Pinpoint the cell where the given text exists, returning its (x, y) midpoint coordinate. 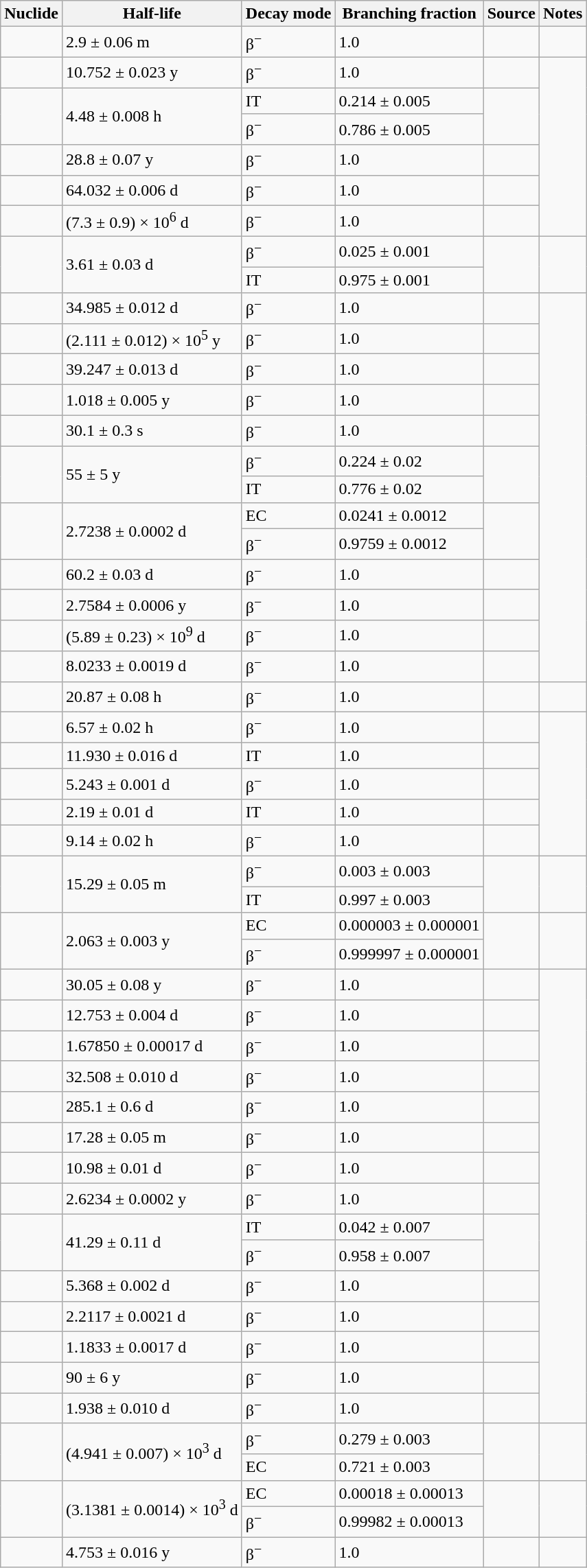
30.1 ± 0.3 s (152, 431)
3.61 ± 0.03 d (152, 265)
15.29 ± 0.05 m (152, 884)
0.000003 ± 0.000001 (409, 926)
Half-life (152, 14)
1.938 ± 0.010 d (152, 1408)
(2.111 ± 0.012) × 105 y (152, 339)
0.9759 ± 0.0012 (409, 543)
Notes (562, 14)
Nuclide (32, 14)
8.0233 ± 0.0019 d (152, 666)
5.243 ± 0.001 d (152, 784)
1.67850 ± 0.00017 d (152, 1046)
285.1 ± 0.6 d (152, 1108)
0.279 ± 0.003 (409, 1438)
(7.3 ± 0.9) × 106 d (152, 221)
0.025 ± 0.001 (409, 251)
Decay mode (288, 14)
0.00018 ± 0.00013 (409, 1493)
90 ± 6 y (152, 1378)
2.2117 ± 0.0021 d (152, 1316)
12.753 ± 0.004 d (152, 1016)
1.018 ± 0.005 y (152, 399)
2.9 ± 0.06 m (152, 43)
4.753 ± 0.016 y (152, 1552)
10.752 ± 0.023 y (152, 73)
0.999997 ± 0.000001 (409, 954)
0.958 ± 0.007 (409, 1256)
2.6234 ± 0.0002 y (152, 1200)
0.003 ± 0.003 (409, 871)
0.786 ± 0.005 (409, 129)
0.0241 ± 0.0012 (409, 515)
0.975 ± 0.001 (409, 280)
4.48 ± 0.008 h (152, 117)
6.57 ± 0.02 h (152, 727)
0.721 ± 0.003 (409, 1467)
2.063 ± 0.003 y (152, 941)
11.930 ± 0.016 d (152, 756)
28.8 ± 0.07 y (152, 161)
55 ± 5 y (152, 475)
10.98 ± 0.01 d (152, 1168)
0.042 ± 0.007 (409, 1227)
0.224 ± 0.02 (409, 461)
2.7238 ± 0.0002 d (152, 531)
32.508 ± 0.010 d (152, 1076)
17.28 ± 0.05 m (152, 1138)
(3.1381 ± 0.0014) × 103 d (152, 1508)
60.2 ± 0.03 d (152, 575)
20.87 ± 0.08 h (152, 697)
0.214 ± 0.005 (409, 101)
9.14 ± 0.02 h (152, 841)
64.032 ± 0.006 d (152, 191)
34.985 ± 0.012 d (152, 309)
2.19 ± 0.01 d (152, 812)
Source (511, 14)
1.1833 ± 0.0017 d (152, 1348)
2.7584 ± 0.0006 y (152, 605)
30.05 ± 0.08 y (152, 985)
0.776 ± 0.02 (409, 489)
(5.89 ± 0.23) × 109 d (152, 635)
39.247 ± 0.013 d (152, 369)
(4.941 ± 0.007) × 103 d (152, 1452)
Branching fraction (409, 14)
0.99982 ± 0.00013 (409, 1522)
5.368 ± 0.002 d (152, 1286)
41.29 ± 0.11 d (152, 1242)
0.997 ± 0.003 (409, 900)
